Search for the cell housing the specified text and yield its [x, y] center coordinate. 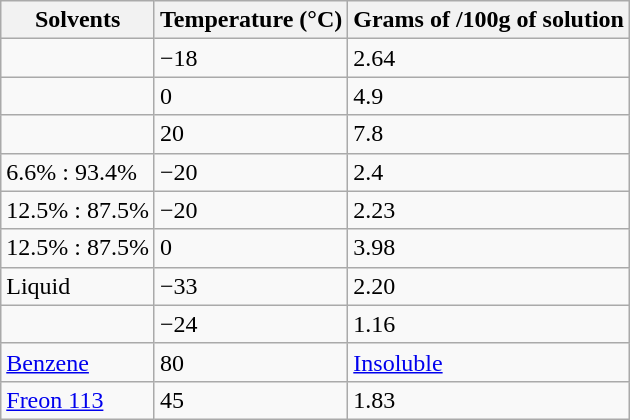
−33 [250, 286]
2.23 [489, 210]
4.9 [489, 96]
Solvents [78, 20]
80 [250, 362]
1.83 [489, 400]
2.20 [489, 286]
7.8 [489, 134]
1.16 [489, 324]
6.6% : 93.4% [78, 172]
2.4 [489, 172]
Temperature (°C) [250, 20]
Liquid [78, 286]
−24 [250, 324]
3.98 [489, 248]
Freon 113 [78, 400]
2.64 [489, 58]
Grams of /100g of solution [489, 20]
Insoluble [489, 362]
20 [250, 134]
45 [250, 400]
Benzene [78, 362]
−18 [250, 58]
